Scan for the cell matching the given text and deliver its (x, y) coordinate at center. 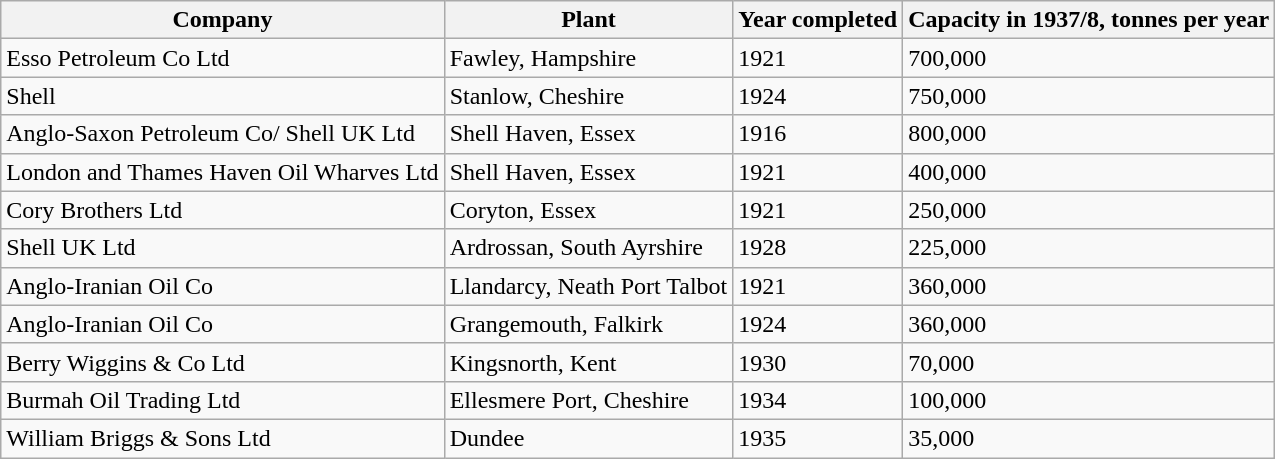
Esso Petroleum Co Ltd (222, 58)
Dundee (588, 438)
Stanlow, Cheshire (588, 96)
800,000 (1089, 134)
1928 (818, 248)
700,000 (1089, 58)
Cory Brothers Ltd (222, 210)
Llandarcy, Neath Port Talbot (588, 286)
1916 (818, 134)
Shell (222, 96)
1935 (818, 438)
London and Thames Haven Oil Wharves Ltd (222, 172)
750,000 (1089, 96)
Year completed (818, 20)
Burmah Oil Trading Ltd (222, 400)
Kingsnorth, Kent (588, 362)
Ellesmere Port, Cheshire (588, 400)
Capacity in 1937/8, tonnes per year (1089, 20)
400,000 (1089, 172)
William Briggs & Sons Ltd (222, 438)
250,000 (1089, 210)
35,000 (1089, 438)
100,000 (1089, 400)
1934 (818, 400)
Grangemouth, Falkirk (588, 324)
Ardrossan, South Ayrshire (588, 248)
Shell UK Ltd (222, 248)
Coryton, Essex (588, 210)
Berry Wiggins & Co Ltd (222, 362)
1930 (818, 362)
Anglo-Saxon Petroleum Co/ Shell UK Ltd (222, 134)
Company (222, 20)
Fawley, Hampshire (588, 58)
70,000 (1089, 362)
225,000 (1089, 248)
Plant (588, 20)
